Output the [x, y] coordinate of the center of the cell containing the given text.  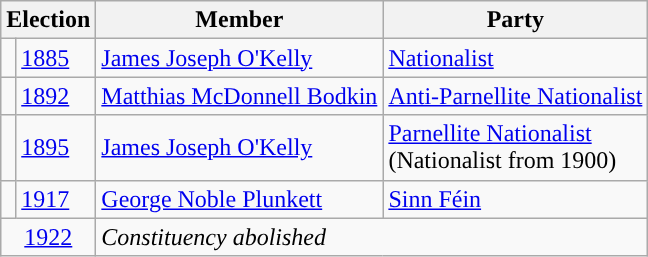
1885 [56, 58]
1922 [48, 237]
Sinn Féin [516, 199]
1917 [56, 199]
Anti-Parnellite Nationalist [516, 96]
Nationalist [516, 58]
Parnellite Nationalist(Nationalist from 1900) [516, 148]
Matthias McDonnell Bodkin [240, 96]
1892 [56, 96]
1895 [56, 148]
Election [48, 20]
Constituency abolished [372, 237]
Member [240, 20]
Party [516, 20]
George Noble Plunkett [240, 199]
